Pinpoint the cell where the given text exists, returning its (X, Y) midpoint coordinate. 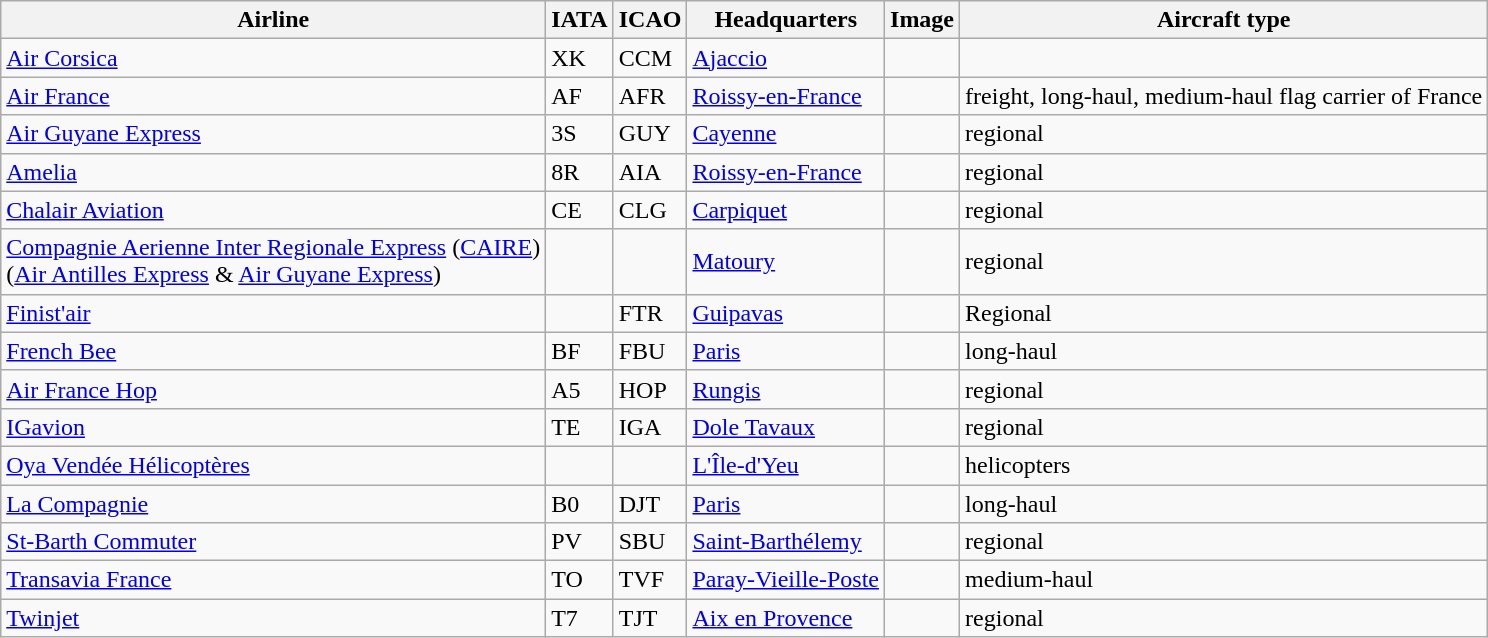
SBU (650, 542)
Paray-Vieille-Poste (786, 580)
Ajaccio (786, 58)
B0 (580, 503)
helicopters (1224, 465)
Air France Hop (274, 389)
Twinjet (274, 618)
medium-haul (1224, 580)
Air France (274, 96)
Airline (274, 20)
IGA (650, 427)
Matoury (786, 262)
FTR (650, 313)
Chalair Aviation (274, 210)
AFR (650, 96)
AIA (650, 172)
BF (580, 351)
Dole Tavaux (786, 427)
Guipavas (786, 313)
ICAO (650, 20)
XK (580, 58)
Air Corsica (274, 58)
TE (580, 427)
Compagnie Aerienne Inter Regionale Express (CAIRE)(Air Antilles Express & Air Guyane Express) (274, 262)
Finist'air (274, 313)
La Compagnie (274, 503)
French Bee (274, 351)
Amelia (274, 172)
GUY (650, 134)
A5 (580, 389)
IGavion (274, 427)
Cayenne (786, 134)
8R (580, 172)
TJT (650, 618)
Air Guyane Express (274, 134)
DJT (650, 503)
TO (580, 580)
AF (580, 96)
Image (922, 20)
freight, long-haul, medium-haul flag carrier of France (1224, 96)
St-Barth Commuter (274, 542)
CLG (650, 210)
TVF (650, 580)
Saint-Barthélemy (786, 542)
CCM (650, 58)
FBU (650, 351)
Aircraft type (1224, 20)
IATA (580, 20)
T7 (580, 618)
CE (580, 210)
L'Île-d'Yeu (786, 465)
Carpiquet (786, 210)
3S (580, 134)
Aix en Provence (786, 618)
HOP (650, 389)
PV (580, 542)
Regional (1224, 313)
Oya Vendée Hélicoptères (274, 465)
Transavia France (274, 580)
Headquarters (786, 20)
Rungis (786, 389)
